Extract the (X, Y) coordinate from the center of the cell holding the provided text.  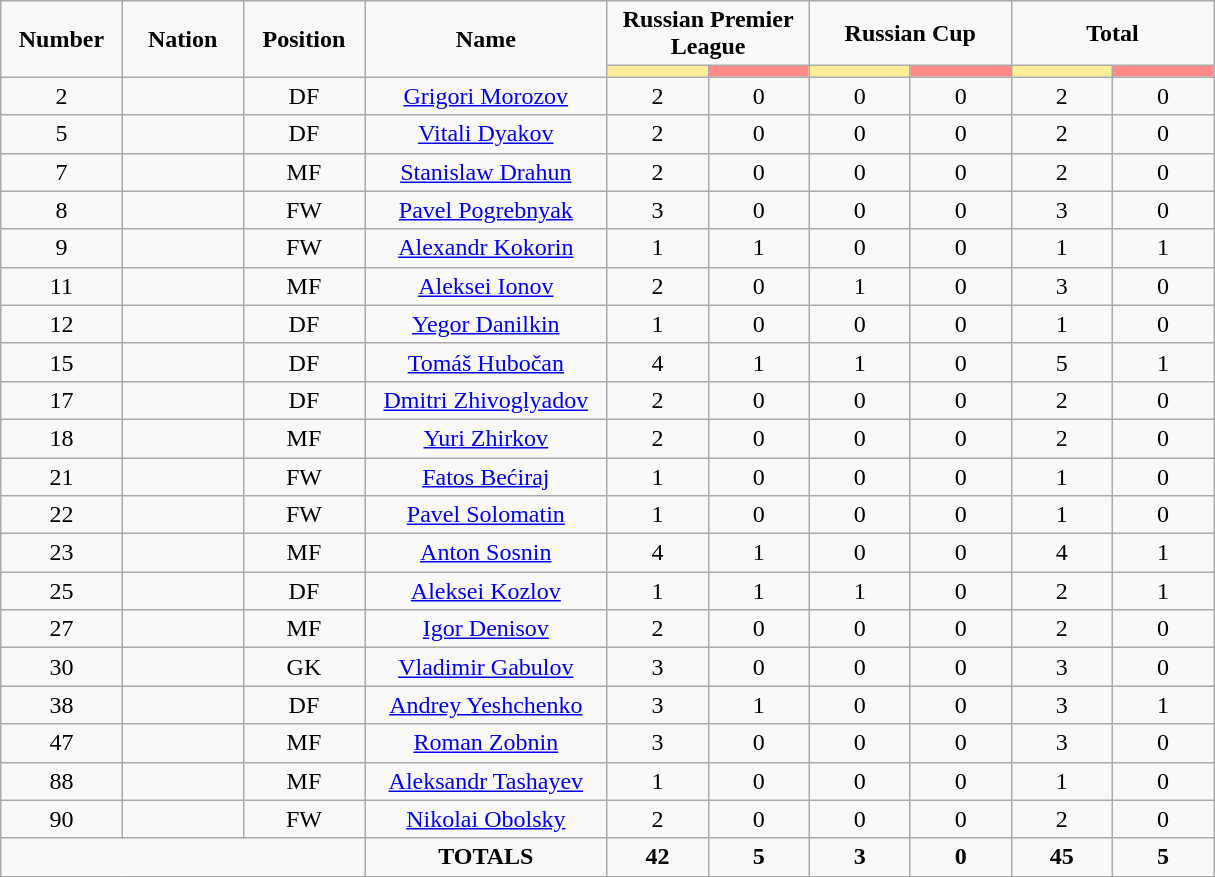
42 (658, 857)
Pavel Pogrebnyak (486, 210)
90 (62, 819)
Andrey Yeshchenko (486, 705)
Tomáš Hubočan (486, 362)
Pavel Solomatin (486, 515)
Aleksandr Tashayev (486, 781)
Russian Premier League (708, 34)
Position (304, 39)
11 (62, 286)
27 (62, 629)
Yegor Danilkin (486, 324)
Nikolai Obolsky (486, 819)
25 (62, 591)
Fatos Bećiraj (486, 477)
Vladimir Gabulov (486, 667)
TOTALS (486, 857)
15 (62, 362)
8 (62, 210)
38 (62, 705)
Yuri Zhirkov (486, 438)
Stanislaw Drahun (486, 172)
23 (62, 553)
Aleksei Kozlov (486, 591)
Grigori Morozov (486, 96)
Aleksei Ionov (486, 286)
Alexandr Kokorin (486, 248)
9 (62, 248)
Vitali Dyakov (486, 134)
17 (62, 400)
22 (62, 515)
45 (1062, 857)
21 (62, 477)
Igor Denisov (486, 629)
Anton Sosnin (486, 553)
Russian Cup (910, 34)
Number (62, 39)
Roman Zobnin (486, 743)
GK (304, 667)
Nation (182, 39)
88 (62, 781)
47 (62, 743)
18 (62, 438)
Total (1112, 34)
30 (62, 667)
12 (62, 324)
Name (486, 39)
7 (62, 172)
Dmitri Zhivoglyadov (486, 400)
